Detect which cell encompasses the target text, then output its [X, Y] center coordinate. 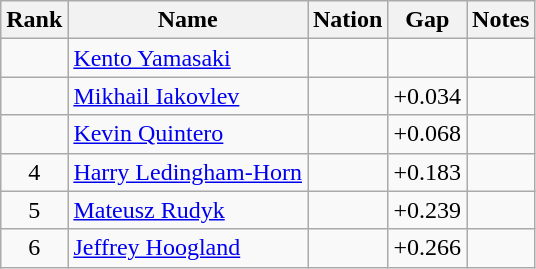
Notes [501, 20]
+0.034 [428, 96]
Kento Yamasaki [188, 58]
6 [34, 248]
4 [34, 172]
5 [34, 210]
+0.068 [428, 134]
Mikhail Iakovlev [188, 96]
Jeffrey Hoogland [188, 248]
Rank [34, 20]
Nation [348, 20]
Gap [428, 20]
+0.183 [428, 172]
+0.239 [428, 210]
Mateusz Rudyk [188, 210]
Harry Ledingham-Horn [188, 172]
Name [188, 20]
+0.266 [428, 248]
Kevin Quintero [188, 134]
